Scan for the cell matching the given text and deliver its [x, y] coordinate at center. 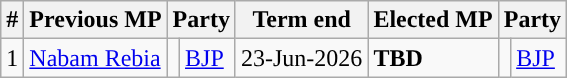
# [12, 20]
23-Jun-2026 [301, 58]
Previous MP [96, 20]
Term end [301, 20]
Nabam Rebia [96, 58]
TBD [433, 58]
Elected MP [433, 20]
1 [12, 58]
